Return (x, y) of the center of cell containing provided text 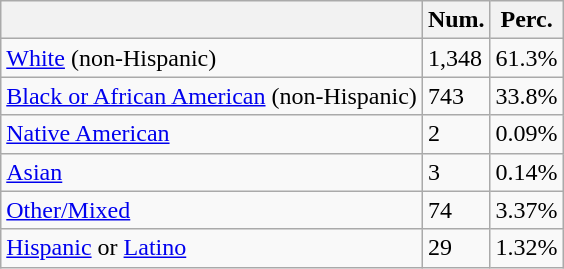
743 (456, 96)
74 (456, 210)
Other/Mixed (212, 210)
2 (456, 134)
0.14% (526, 172)
3 (456, 172)
0.09% (526, 134)
Black or African American (non-Hispanic) (212, 96)
Perc. (526, 20)
White (non-Hispanic) (212, 58)
Hispanic or Latino (212, 248)
Native American (212, 134)
29 (456, 248)
3.37% (526, 210)
61.3% (526, 58)
Num. (456, 20)
1.32% (526, 248)
Asian (212, 172)
1,348 (456, 58)
33.8% (526, 96)
